Output the [x, y] coordinate of the center of the cell containing the given text.  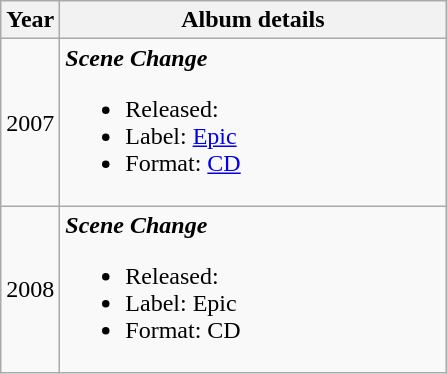
2007 [30, 122]
2008 [30, 290]
Album details [253, 20]
Year [30, 20]
